Determine the (X, Y) coordinate at the center of the cell enclosing the given text.  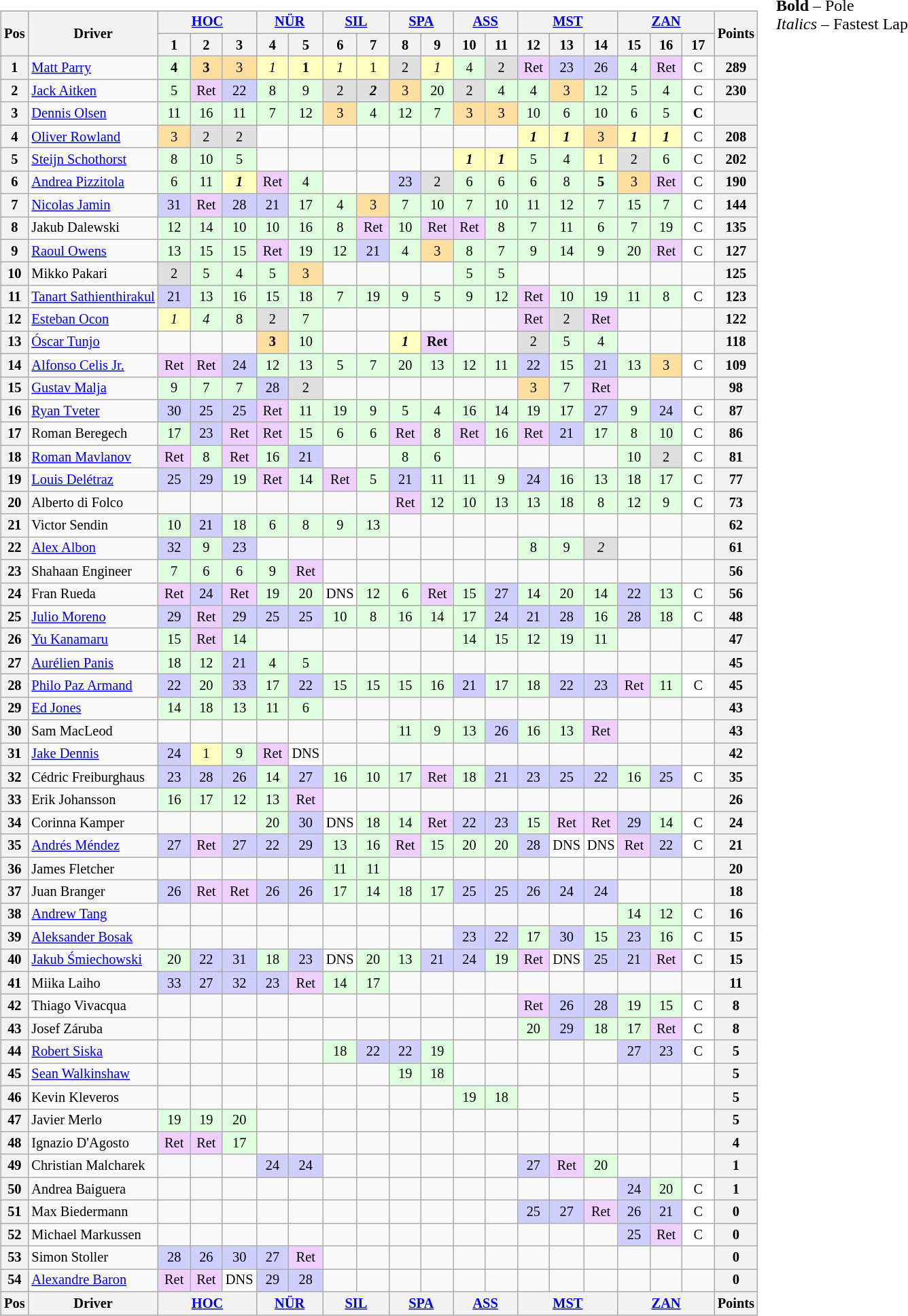
190 (736, 182)
Alex Albon (92, 549)
123 (736, 297)
208 (736, 137)
Gustav Malja (92, 388)
Andrés Méndez (92, 846)
Óscar Tunjo (92, 343)
38 (14, 914)
Julio Moreno (92, 617)
Max Biedermann (92, 1212)
86 (736, 434)
Alfonso Celis Jr. (92, 365)
118 (736, 343)
Andrew Tang (92, 914)
Ed Jones (92, 708)
Shahaan Engineer (92, 571)
Cédric Freiburghaus (92, 777)
52 (14, 1234)
Aleksander Bosak (92, 937)
125 (736, 274)
230 (736, 91)
Robert Siska (92, 1052)
Dennis Olsen (92, 114)
50 (14, 1189)
Christian Malcharek (92, 1166)
Corinna Kamper (92, 823)
98 (736, 388)
Yu Kanamaru (92, 640)
Alberto di Folco (92, 502)
Jakub Dalewski (92, 228)
37 (14, 892)
122 (736, 319)
Simon Stoller (92, 1258)
Javier Merlo (92, 1120)
Thiago Vivacqua (92, 1006)
36 (14, 869)
Andrea Pizzitola (92, 182)
Nicolas Jamin (92, 205)
73 (736, 502)
53 (14, 1258)
Andrea Baiguera (92, 1189)
Fran Rueda (92, 594)
Jack Aitken (92, 91)
Matt Parry (92, 68)
Jake Dennis (92, 755)
39 (14, 937)
41 (14, 983)
87 (736, 411)
Erik Johansson (92, 800)
34 (14, 823)
Sean Walkinshaw (92, 1075)
Ryan Tveter (92, 411)
40 (14, 960)
Ignazio D'Agosto (92, 1143)
Alexandre Baron (92, 1281)
Philo Paz Armand (92, 686)
Sam MacLeod (92, 731)
Michael Markussen (92, 1234)
Jakub Śmiechowski (92, 960)
51 (14, 1212)
127 (736, 251)
49 (14, 1166)
Josef Záruba (92, 1029)
Kevin Kleveros (92, 1097)
Esteban Ocon (92, 319)
Steijn Schothorst (92, 160)
202 (736, 160)
Aurélien Panis (92, 663)
Juan Branger (92, 892)
62 (736, 525)
289 (736, 68)
James Fletcher (92, 869)
135 (736, 228)
61 (736, 549)
Louis Delétraz (92, 480)
Oliver Rowland (92, 137)
Victor Sendin (92, 525)
81 (736, 457)
Tanart Sathienthirakul (92, 297)
44 (14, 1052)
Miika Laiho (92, 983)
46 (14, 1097)
Roman Mavlanov (92, 457)
144 (736, 205)
77 (736, 480)
54 (14, 1281)
Mikko Pakari (92, 274)
109 (736, 365)
Raoul Owens (92, 251)
Roman Beregech (92, 434)
